Provide the [X, Y] coordinate of the cell's center where the given text is located.  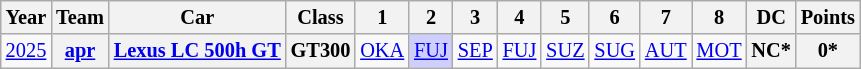
5 [565, 17]
7 [666, 17]
Car [198, 17]
AUT [666, 51]
Points [828, 17]
SUZ [565, 51]
Class [321, 17]
MOT [720, 51]
2 [431, 17]
apr [80, 51]
4 [520, 17]
NC* [772, 51]
0* [828, 51]
GT300 [321, 51]
DC [772, 17]
SUG [614, 51]
8 [720, 17]
6 [614, 17]
Year [26, 17]
Lexus LC 500h GT [198, 51]
OKA [382, 51]
Team [80, 17]
SEP [476, 51]
3 [476, 17]
2025 [26, 51]
1 [382, 17]
